Return the (x, y) coordinate for the center point of the cell that contains the specified text.  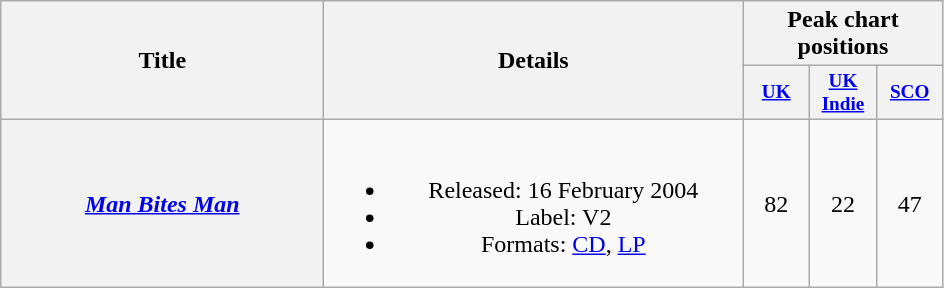
Peak chart positions (843, 34)
Title (162, 60)
47 (910, 204)
UKIndie (844, 93)
82 (776, 204)
SCO (910, 93)
Released: 16 February 2004Label: V2Formats: CD, LP (534, 204)
UK (776, 93)
22 (844, 204)
Details (534, 60)
Man Bites Man (162, 204)
